Detect which cell encompasses the target text, then output its [x, y] center coordinate. 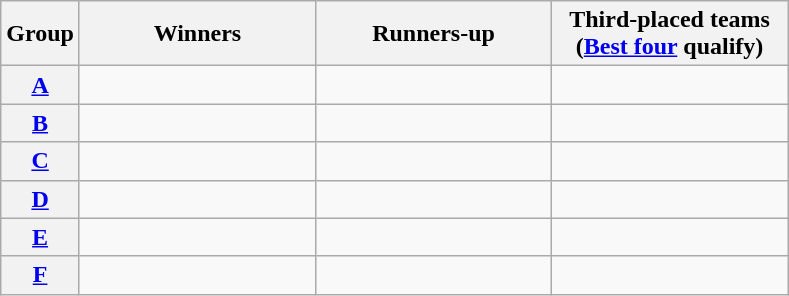
Group [40, 34]
A [40, 85]
F [40, 275]
E [40, 237]
Runners-up [433, 34]
D [40, 199]
B [40, 123]
Third-placed teams(Best four qualify) [670, 34]
Winners [197, 34]
C [40, 161]
